Output the [X, Y] coordinate of the center of the cell containing the given text.  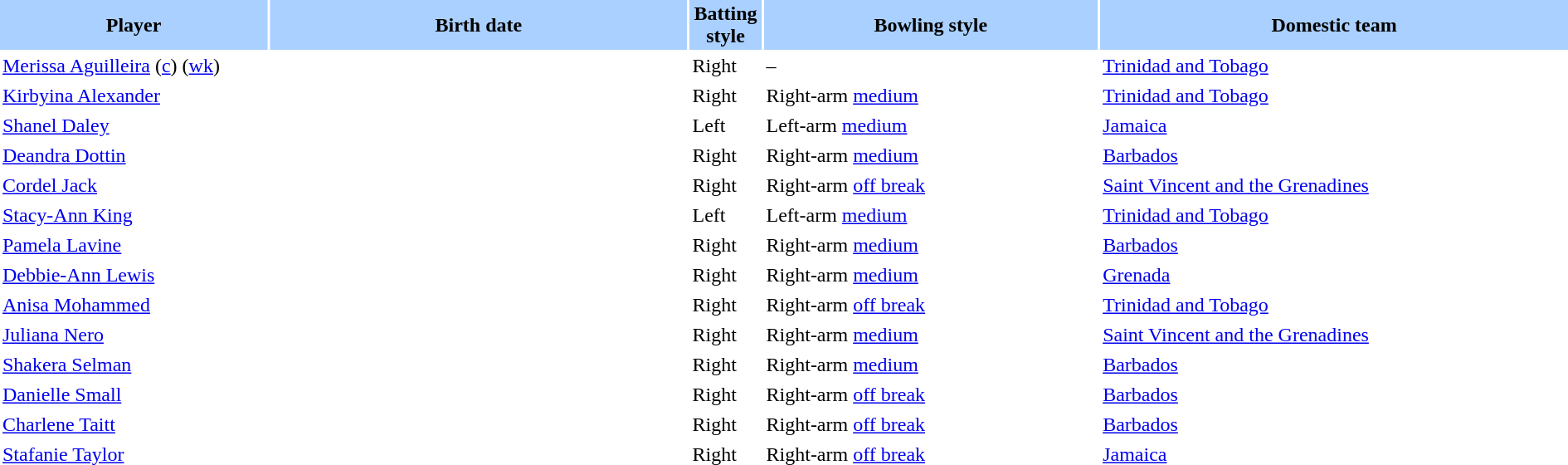
Pamela Lavine [134, 246]
Shanel Daley [134, 126]
Juliana Nero [134, 335]
– [931, 66]
Grenada [1334, 276]
Stacy-Ann King [134, 216]
Danielle Small [134, 395]
Deandra Dottin [134, 156]
Player [134, 25]
Debbie-Ann Lewis [134, 276]
Shakera Selman [134, 365]
Merissa Aguilleira (c) (wk) [134, 66]
Batting style [725, 25]
Charlene Taitt [134, 425]
Domestic team [1334, 25]
Kirbyina Alexander [134, 96]
Birth date [478, 25]
Jamaica [1334, 126]
Bowling style [931, 25]
Anisa Mohammed [134, 306]
Cordel Jack [134, 186]
